Pinpoint the cell where the given text exists, returning its (x, y) midpoint coordinate. 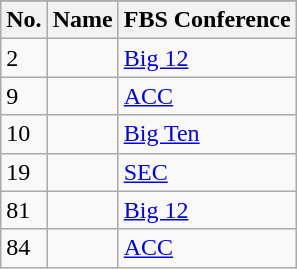
2 (24, 58)
Name (82, 20)
SEC (207, 172)
No. (24, 20)
81 (24, 210)
84 (24, 248)
10 (24, 134)
Big Ten (207, 134)
FBS Conference (207, 20)
9 (24, 96)
19 (24, 172)
